Search for the cell housing the specified text and yield its [X, Y] center coordinate. 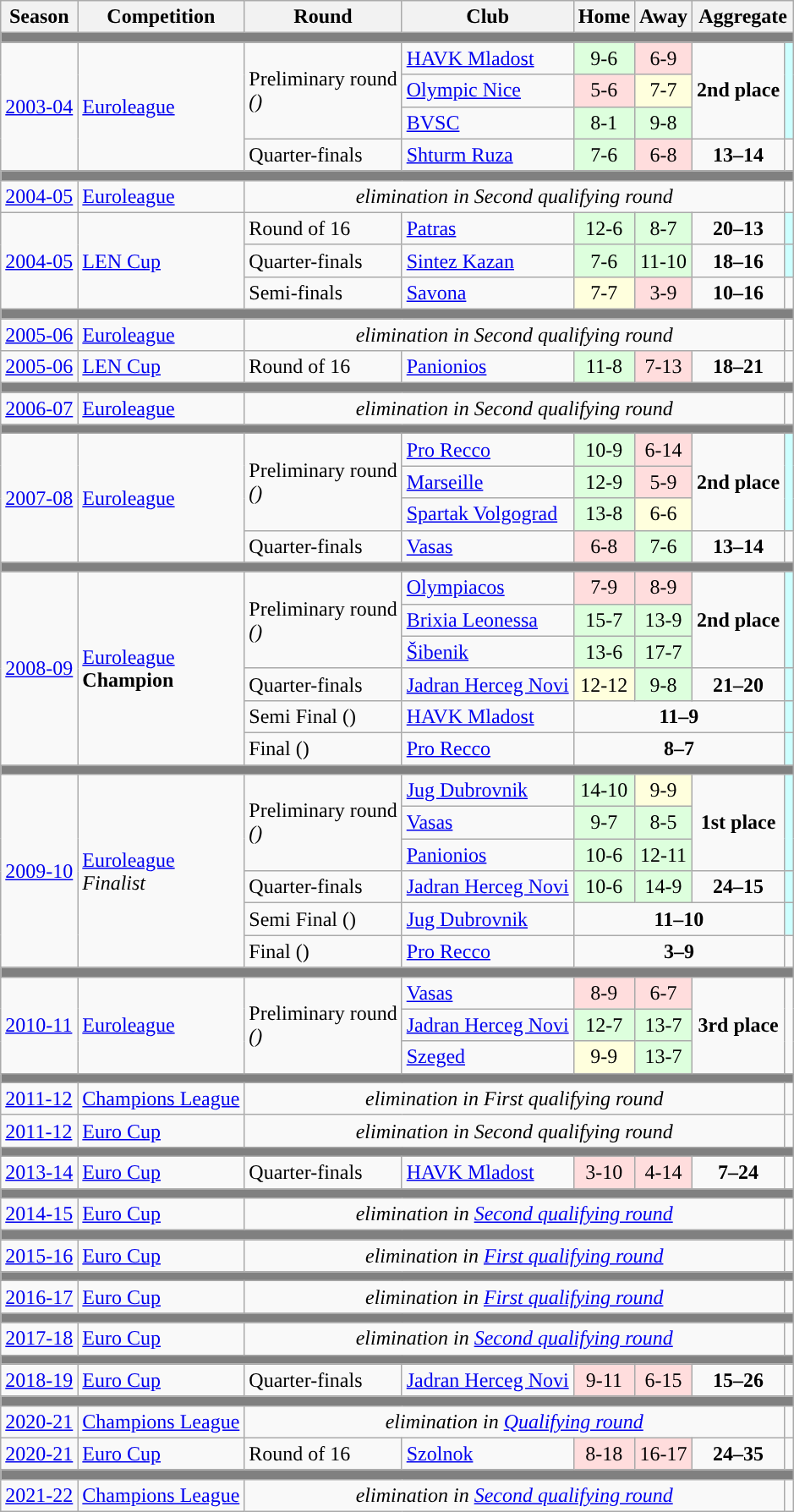
14-9 [664, 887]
6-6 [664, 514]
4-14 [664, 1172]
2015-16 [39, 1256]
15-7 [604, 620]
Euroleague Finalist [161, 871]
11-10 [664, 260]
Savona [487, 293]
2013-14 [39, 1172]
18–16 [739, 260]
BVSC [487, 123]
3rd place [739, 1025]
2006-07 [39, 408]
2016-17 [39, 1297]
Olympiacos [487, 588]
10-9 [604, 450]
Round [323, 17]
15–26 [739, 1380]
2009-10 [39, 871]
8-1 [604, 123]
12-9 [604, 482]
Sintez Kazan [487, 260]
1st place [739, 823]
Season [39, 17]
Away [664, 17]
2003-04 [39, 107]
Marseille [487, 482]
Szeged [487, 1057]
Competition [161, 17]
Euroleague Champion [161, 668]
6-7 [664, 993]
3–9 [678, 951]
Club [487, 17]
7-9 [604, 588]
2008-09 [39, 668]
2014-15 [39, 1214]
Home [604, 17]
12-12 [604, 684]
11–9 [678, 716]
9-6 [604, 58]
16-17 [664, 1454]
13-9 [664, 620]
13-8 [604, 514]
2017-18 [39, 1339]
11–10 [678, 919]
Spartak Volgograd [487, 514]
17-7 [664, 652]
5-9 [664, 482]
12-6 [604, 228]
Šibenik [487, 652]
6-14 [664, 450]
2021-22 [39, 1495]
24–35 [739, 1454]
3-9 [664, 293]
12-11 [664, 855]
Patras [487, 228]
12-7 [604, 1025]
7–24 [739, 1172]
11-8 [604, 367]
3-10 [604, 1172]
Olympic Nice [487, 90]
8-18 [604, 1454]
18–21 [739, 367]
Brixia Leonessa [487, 620]
Aggregate [743, 17]
2010-11 [39, 1025]
8-7 [664, 228]
24–15 [739, 887]
20–13 [739, 228]
Szolnok [487, 1454]
14-10 [604, 791]
7-13 [664, 367]
8–7 [678, 748]
10–16 [739, 293]
2007-08 [39, 498]
21–20 [739, 684]
8-5 [664, 823]
5-6 [604, 90]
2018-19 [39, 1380]
6-15 [664, 1380]
13-6 [604, 652]
6-9 [664, 58]
Semi-finals [323, 293]
Shturm Ruza [487, 155]
9-11 [604, 1380]
9-7 [604, 823]
elimination in Qualifying round [514, 1422]
